Find where the given text appears and provide that cell's center as (x, y) coordinate. 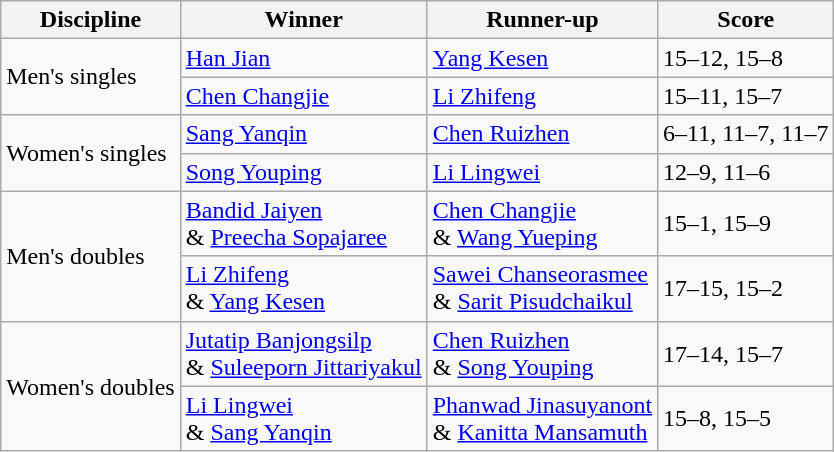
Chen Changjie & Wang Yueping (542, 224)
Phanwad Jinasuyanont & Kanitta Mansamuth (542, 418)
Sawei Chanseorasmee & Sarit Pisudchaikul (542, 288)
6–11, 11–7, 11–7 (746, 134)
17–14, 15–7 (746, 354)
Chen Ruizhen & Song Youping (542, 354)
Bandid Jaiyen & Preecha Sopajaree (304, 224)
Women's singles (90, 153)
Runner-up (542, 20)
Jutatip Banjongsilp & Suleeporn Jittariyakul (304, 354)
Yang Kesen (542, 58)
Chen Changjie (304, 96)
15–8, 15–5 (746, 418)
Winner (304, 20)
12–9, 11–6 (746, 172)
Chen Ruizhen (542, 134)
Li Zhifeng & Yang Kesen (304, 288)
17–15, 15–2 (746, 288)
Li Lingwei (542, 172)
15–11, 15–7 (746, 96)
Song Youping (304, 172)
Han Jian (304, 58)
Discipline (90, 20)
Men's singles (90, 77)
15–1, 15–9 (746, 224)
Li Lingwei & Sang Yanqin (304, 418)
Score (746, 20)
15–12, 15–8 (746, 58)
Li Zhifeng (542, 96)
Women's doubles (90, 386)
Sang Yanqin (304, 134)
Men's doubles (90, 256)
